For the text-containing cell, return its midpoint in (x, y) coordinate format. 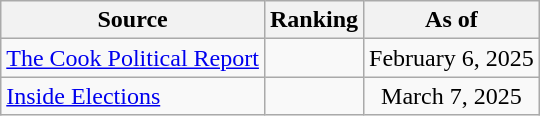
As of (452, 20)
February 6, 2025 (452, 58)
Source (133, 20)
The Cook Political Report (133, 58)
Ranking (314, 20)
March 7, 2025 (452, 96)
Inside Elections (133, 96)
